Scan for the cell matching the given text and deliver its (X, Y) coordinate at center. 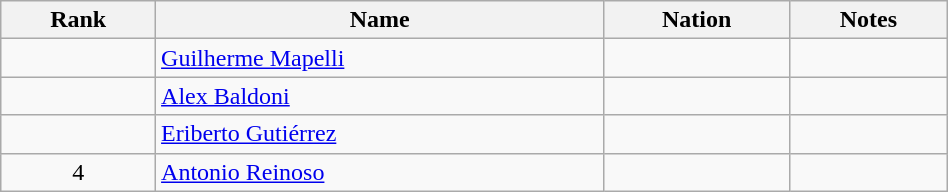
Eriberto Gutiérrez (380, 134)
Nation (697, 20)
Rank (78, 20)
Antonio Reinoso (380, 172)
Name (380, 20)
Notes (868, 20)
Alex Baldoni (380, 96)
Guilherme Mapelli (380, 58)
4 (78, 172)
